Output the [X, Y] coordinate of the center of the cell containing the given text.  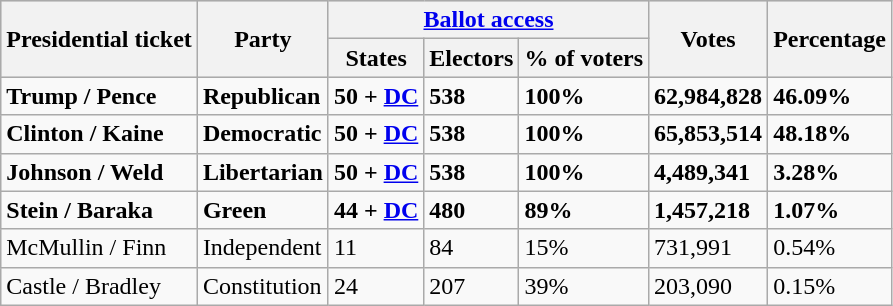
Castle / Bradley [100, 286]
Constitution [262, 286]
24 [376, 286]
89% [584, 210]
15% [584, 248]
Independent [262, 248]
46.09% [830, 96]
0.15% [830, 286]
84 [472, 248]
Democratic [262, 134]
3.28% [830, 172]
Votes [708, 39]
62,984,828 [708, 96]
4,489,341 [708, 172]
Stein / Baraka [100, 210]
44 + DC [376, 210]
Clinton / Kaine [100, 134]
48.18% [830, 134]
207 [472, 286]
Trump / Pence [100, 96]
Percentage [830, 39]
Party [262, 39]
11 [376, 248]
0.54% [830, 248]
McMullin / Finn [100, 248]
480 [472, 210]
1,457,218 [708, 210]
Electors [472, 58]
731,991 [708, 248]
Libertarian [262, 172]
65,853,514 [708, 134]
39% [584, 286]
% of voters [584, 58]
Green [262, 210]
Johnson / Weld [100, 172]
1.07% [830, 210]
Ballot access [488, 20]
Presidential ticket [100, 39]
203,090 [708, 286]
States [376, 58]
Republican [262, 96]
